Locate the cell with the specified text and output its (x, y) center coordinate. 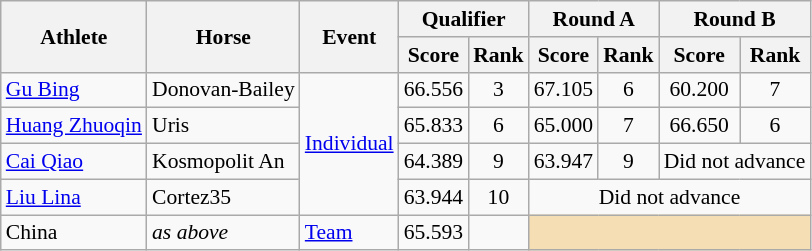
64.389 (434, 162)
Cortez35 (224, 197)
Uris (224, 126)
3 (498, 90)
10 (498, 197)
Horse (224, 36)
China (74, 233)
Liu Lina (74, 197)
as above (224, 233)
Event (350, 36)
Athlete (74, 36)
Qualifier (464, 19)
Team (350, 233)
65.833 (434, 126)
Huang Zhuoqin (74, 126)
Gu Bing (74, 90)
66.556 (434, 90)
67.105 (564, 90)
65.593 (434, 233)
63.947 (564, 162)
Individual (350, 143)
Donovan-Bailey (224, 90)
Kosmopolit An (224, 162)
Round A (594, 19)
Round B (735, 19)
60.200 (700, 90)
63.944 (434, 197)
Cai Qiao (74, 162)
66.650 (700, 126)
65.000 (564, 126)
